Output the [x, y] coordinate of the center of the cell containing the given text.  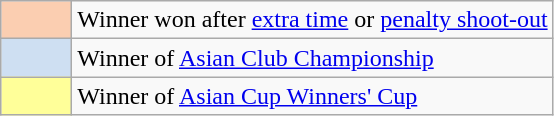
Winner of Asian Club Championship [312, 58]
Winner of Asian Cup Winners' Cup [312, 96]
Winner won after extra time or penalty shoot-out [312, 20]
